Output the (X, Y) coordinate of the center of the cell containing the given text.  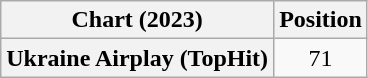
Ukraine Airplay (TopHit) (138, 58)
Position (321, 20)
Chart (2023) (138, 20)
71 (321, 58)
